Identify which cell holds the provided text, then report its [x, y] central coordinate. 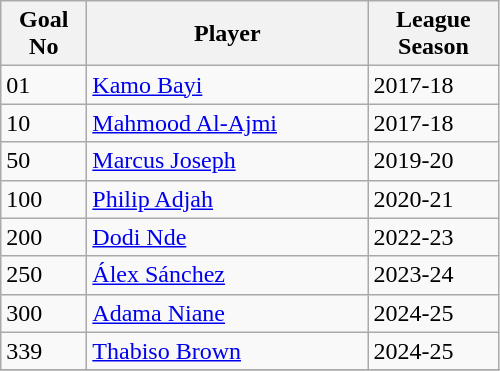
Mahmood Al-Ajmi [228, 123]
300 [44, 313]
Goal No [44, 34]
50 [44, 161]
2022-23 [434, 237]
Kamo Bayi [228, 85]
2019-20 [434, 161]
Philip Adjah [228, 199]
Thabiso Brown [228, 351]
01 [44, 85]
2023-24 [434, 275]
2020-21 [434, 199]
10 [44, 123]
100 [44, 199]
Dodi Nde [228, 237]
League Season [434, 34]
200 [44, 237]
Álex Sánchez [228, 275]
Player [228, 34]
Marcus Joseph [228, 161]
339 [44, 351]
Adama Niane [228, 313]
250 [44, 275]
